Detect which cell encompasses the target text, then output its (X, Y) center coordinate. 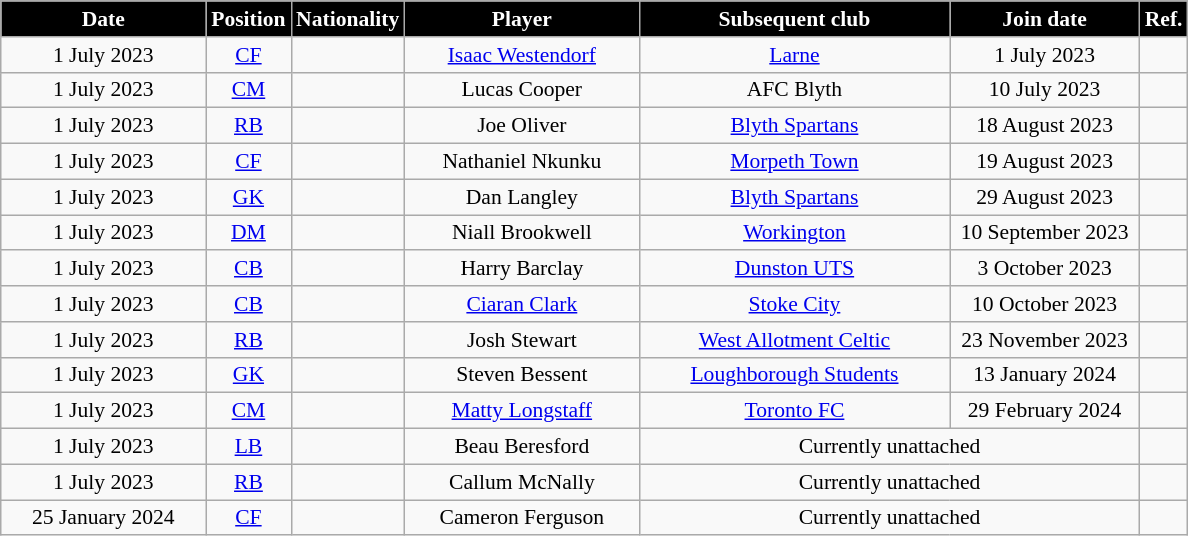
Cameron Ferguson (522, 518)
13 January 2024 (1045, 375)
Morpeth Town (794, 162)
18 August 2023 (1045, 126)
Callum McNally (522, 482)
Harry Barclay (522, 269)
Joe Oliver (522, 126)
Subsequent club (794, 19)
19 August 2023 (1045, 162)
Ciaran Clark (522, 304)
Larne (794, 55)
Josh Stewart (522, 340)
Date (104, 19)
Lucas Cooper (522, 90)
DM (248, 233)
Beau Beresford (522, 447)
Ref. (1164, 19)
Toronto FC (794, 411)
Join date (1045, 19)
10 September 2023 (1045, 233)
West Allotment Celtic (794, 340)
Nathaniel Nkunku (522, 162)
Workington (794, 233)
3 October 2023 (1045, 269)
AFC Blyth (794, 90)
29 August 2023 (1045, 197)
Position (248, 19)
29 February 2024 (1045, 411)
10 July 2023 (1045, 90)
23 November 2023 (1045, 340)
Matty Longstaff (522, 411)
LB (248, 447)
10 October 2023 (1045, 304)
Dunston UTS (794, 269)
Steven Bessent (522, 375)
Isaac Westendorf (522, 55)
25 January 2024 (104, 518)
Dan Langley (522, 197)
Nationality (348, 19)
Loughborough Students (794, 375)
Niall Brookwell (522, 233)
Stoke City (794, 304)
Player (522, 19)
